Pinpoint the cell where the given text exists, returning its (x, y) midpoint coordinate. 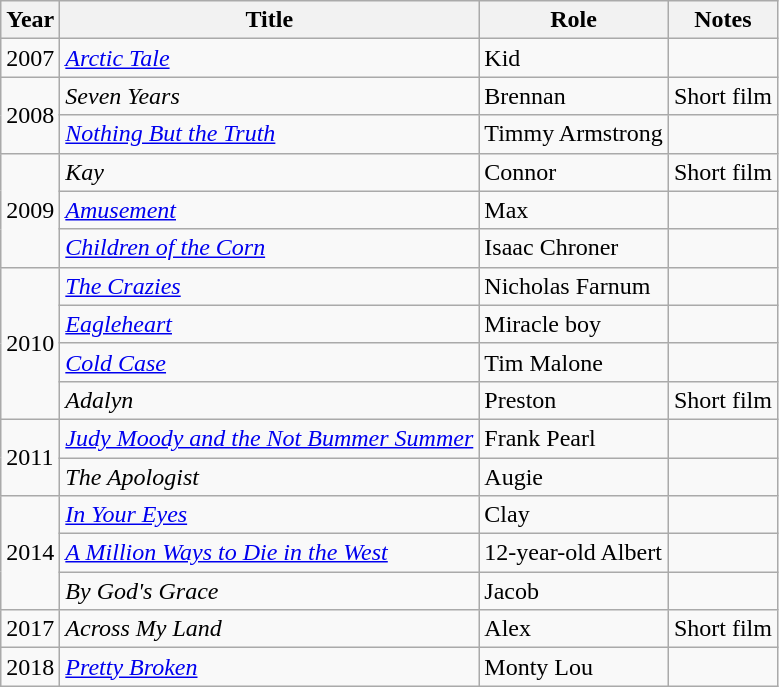
Children of the Corn (270, 248)
2018 (30, 667)
Kid (574, 58)
2010 (30, 343)
2014 (30, 553)
Amusement (270, 210)
Jacob (574, 591)
Isaac Chroner (574, 248)
Brennan (574, 96)
Connor (574, 172)
In Your Eyes (270, 515)
A Million Ways to Die in the West (270, 553)
12-year-old Albert (574, 553)
2009 (30, 210)
Frank Pearl (574, 438)
2007 (30, 58)
Year (30, 20)
Augie (574, 477)
Tim Malone (574, 362)
Notes (722, 20)
2008 (30, 115)
Cold Case (270, 362)
Timmy Armstrong (574, 134)
Nicholas Farnum (574, 286)
Title (270, 20)
2017 (30, 629)
Preston (574, 400)
Adalyn (270, 400)
The Apologist (270, 477)
Alex (574, 629)
2011 (30, 457)
Monty Lou (574, 667)
Nothing But the Truth (270, 134)
Eagleheart (270, 324)
Across My Land (270, 629)
Max (574, 210)
Judy Moody and the Not Bummer Summer (270, 438)
The Crazies (270, 286)
Pretty Broken (270, 667)
Clay (574, 515)
Seven Years (270, 96)
Kay (270, 172)
Miracle boy (574, 324)
Arctic Tale (270, 58)
By God's Grace (270, 591)
Role (574, 20)
